Pinpoint the cell where the given text exists, returning its [X, Y] midpoint coordinate. 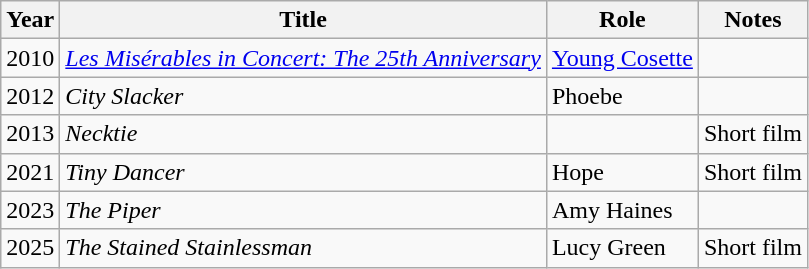
2021 [30, 172]
2010 [30, 58]
Role [622, 20]
Phoebe [622, 96]
Title [304, 20]
The Stained Stainlessman [304, 248]
Necktie [304, 134]
Year [30, 20]
2013 [30, 134]
Amy Haines [622, 210]
Tiny Dancer [304, 172]
The Piper [304, 210]
Young Cosette [622, 58]
City Slacker [304, 96]
Notes [752, 20]
2023 [30, 210]
Lucy Green [622, 248]
2025 [30, 248]
Les Misérables in Concert: The 25th Anniversary [304, 58]
Hope [622, 172]
2012 [30, 96]
